Return the [x, y] coordinate for the center point of the cell that contains the specified text.  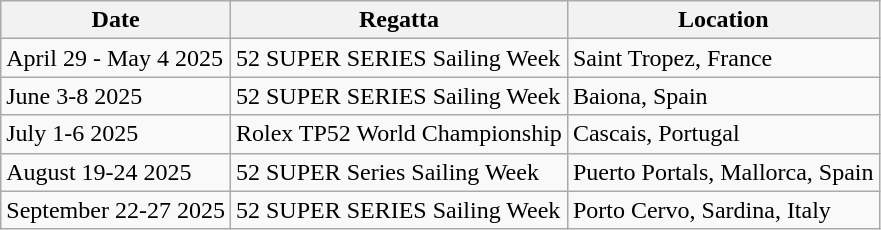
July 1-6 2025 [116, 134]
September 22-27 2025 [116, 210]
Regatta [398, 20]
Porto Cervo, Sardina, Italy [723, 210]
Location [723, 20]
Rolex TP52 World Championship [398, 134]
Puerto Portals, Mallorca, Spain [723, 172]
52 SUPER Series Sailing Week [398, 172]
April 29 - May 4 2025 [116, 58]
August 19-24 2025 [116, 172]
Date [116, 20]
Saint Tropez, France [723, 58]
Cascais, Portugal [723, 134]
June 3-8 2025 [116, 96]
Baiona, Spain [723, 96]
